Output the (X, Y) coordinate of the center of the cell containing the given text.  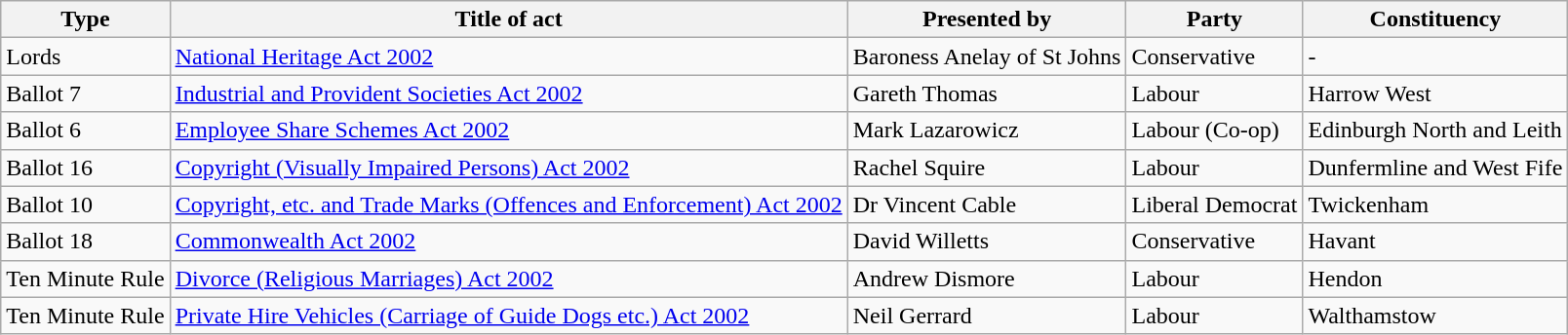
Dunfermline and West Fife (1435, 167)
Ballot 10 (86, 205)
Ballot 16 (86, 167)
Gareth Thomas (987, 93)
Divorce (Religious Marriages) Act 2002 (509, 279)
Twickenham (1435, 205)
Mark Lazarowicz (987, 130)
National Heritage Act 2002 (509, 56)
Constituency (1435, 19)
Baroness Anelay of St Johns (987, 56)
Rachel Squire (987, 167)
Party (1215, 19)
Labour (Co-op) (1215, 130)
Edinburgh North and Leith (1435, 130)
Ballot 18 (86, 242)
David Willetts (987, 242)
Title of act (509, 19)
Liberal Democrat (1215, 205)
Walthamstow (1435, 316)
Private Hire Vehicles (Carriage of Guide Dogs etc.) Act 2002 (509, 316)
Employee Share Schemes Act 2002 (509, 130)
Harrow West (1435, 93)
Presented by (987, 19)
Ballot 6 (86, 130)
Andrew Dismore (987, 279)
Lords (86, 56)
Copyright, etc. and Trade Marks (Offences and Enforcement) Act 2002 (509, 205)
- (1435, 56)
Neil Gerrard (987, 316)
Copyright (Visually Impaired Persons) Act 2002 (509, 167)
Dr Vincent Cable (987, 205)
Industrial and Provident Societies Act 2002 (509, 93)
Ballot 7 (86, 93)
Havant (1435, 242)
Type (86, 19)
Hendon (1435, 279)
Commonwealth Act 2002 (509, 242)
